Scan for the cell matching the given text and deliver its (X, Y) coordinate at center. 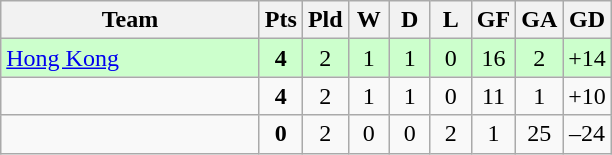
W (368, 20)
GD (588, 20)
11 (493, 96)
L (450, 20)
Pts (280, 20)
GF (493, 20)
GA (540, 20)
Hong Kong (130, 58)
16 (493, 58)
Pld (325, 20)
–24 (588, 134)
D (410, 20)
+14 (588, 58)
Team (130, 20)
25 (540, 134)
+10 (588, 96)
